Capture the cell that displays the provided text and extract its (x, y) central coordinate. 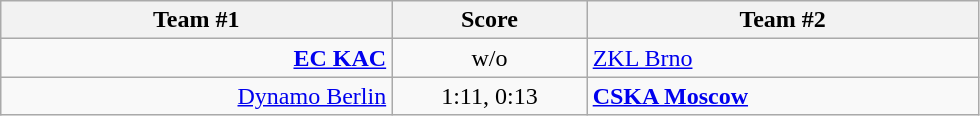
Team #2 (782, 20)
ZKL Brno (782, 58)
Team #1 (196, 20)
CSKA Moscow (782, 96)
Score (490, 20)
w/o (490, 58)
Dynamo Berlin (196, 96)
EC KAC (196, 58)
1:11, 0:13 (490, 96)
